Search for the cell housing the specified text and yield its (X, Y) center coordinate. 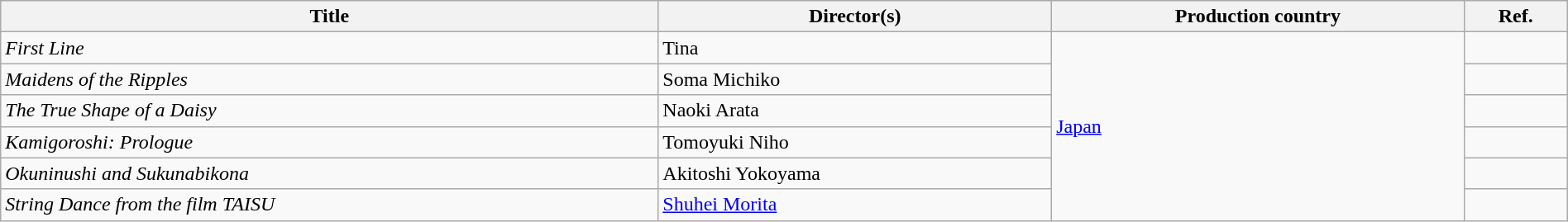
Soma Michiko (855, 79)
Production country (1258, 17)
Title (329, 17)
Okuninushi and Sukunabikona (329, 173)
Akitoshi Yokoyama (855, 173)
Ref. (1515, 17)
Shuhei Morita (855, 205)
Director(s) (855, 17)
Tomoyuki Niho (855, 142)
Maidens of the Ripples (329, 79)
Kamigoroshi: Prologue (329, 142)
Naoki Arata (855, 111)
The True Shape of a Daisy (329, 111)
First Line (329, 48)
String Dance from the film TAISU (329, 205)
Japan (1258, 126)
Tina (855, 48)
